Search for the cell housing the specified text and yield its (X, Y) center coordinate. 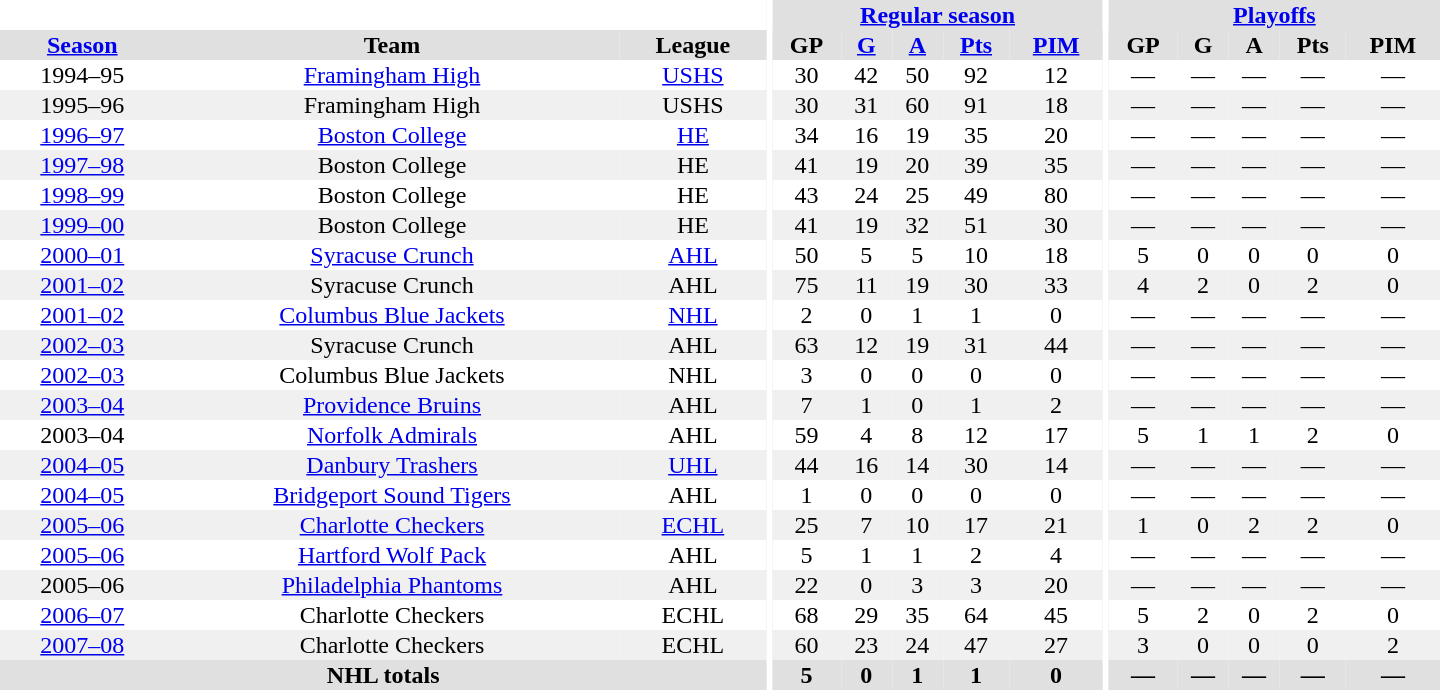
32 (918, 225)
Team (392, 45)
11 (866, 285)
Playoffs (1274, 15)
21 (1056, 525)
63 (806, 345)
2007–08 (82, 645)
42 (866, 75)
2006–07 (82, 615)
1994–95 (82, 75)
43 (806, 195)
1995–96 (82, 105)
League (692, 45)
Philadelphia Phantoms (392, 585)
Season (82, 45)
34 (806, 135)
Danbury Trashers (392, 465)
2000–01 (82, 255)
Bridgeport Sound Tigers (392, 495)
1997–98 (82, 165)
1996–97 (82, 135)
8 (918, 435)
64 (976, 615)
45 (1056, 615)
39 (976, 165)
1999–00 (82, 225)
NHL totals (383, 675)
68 (806, 615)
UHL (692, 465)
59 (806, 435)
Hartford Wolf Pack (392, 555)
47 (976, 645)
80 (1056, 195)
22 (806, 585)
27 (1056, 645)
51 (976, 225)
92 (976, 75)
49 (976, 195)
75 (806, 285)
91 (976, 105)
Providence Bruins (392, 405)
29 (866, 615)
23 (866, 645)
Regular season (938, 15)
Norfolk Admirals (392, 435)
1998–99 (82, 195)
33 (1056, 285)
